Find where the given text appears and provide that cell's center as [X, Y] coordinate. 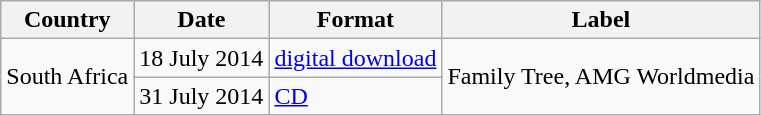
South Africa [68, 77]
18 July 2014 [202, 58]
31 July 2014 [202, 96]
Format [356, 20]
Country [68, 20]
CD [356, 96]
Family Tree, AMG Worldmedia [601, 77]
digital download [356, 58]
Label [601, 20]
Date [202, 20]
